Return [X, Y] of the center of cell containing provided text 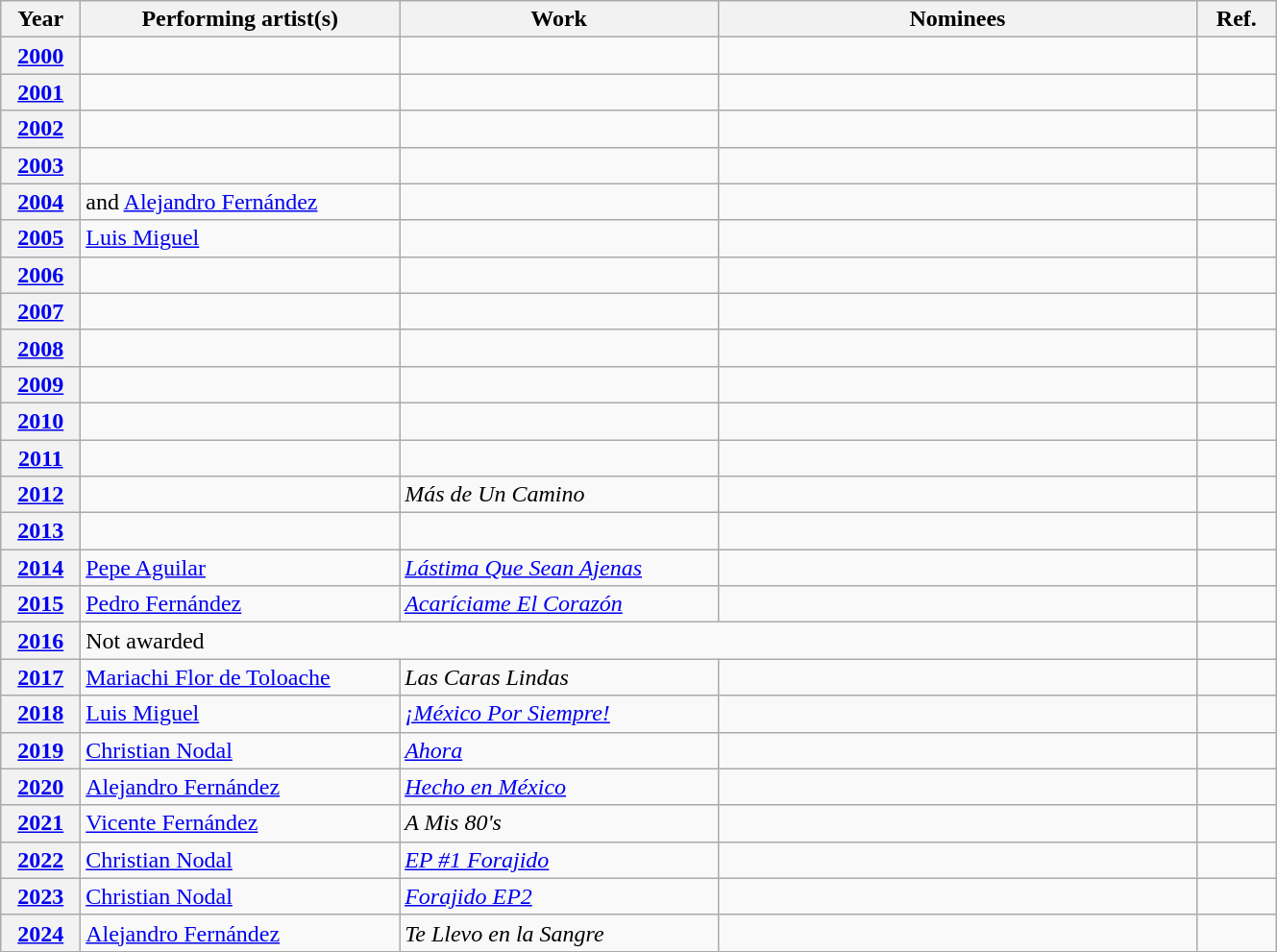
2000 [40, 56]
2023 [40, 896]
EP #1 Forajido [559, 860]
Ref. [1236, 19]
2019 [40, 750]
Lástima Que Sean Ajenas [559, 568]
Not awarded [639, 641]
Pepe Aguilar [240, 568]
2001 [40, 92]
Forajido EP2 [559, 896]
2018 [40, 714]
2012 [40, 495]
2006 [40, 275]
Las Caras Lindas [559, 677]
2002 [40, 129]
Pedro Fernández [240, 604]
Vicente Fernández [240, 823]
2020 [40, 787]
2004 [40, 202]
Work [559, 19]
2003 [40, 165]
2014 [40, 568]
Hecho en México [559, 787]
2021 [40, 823]
Performing artist(s) [240, 19]
Year [40, 19]
2016 [40, 641]
2024 [40, 933]
2009 [40, 384]
2011 [40, 458]
Te Llevo en la Sangre [559, 933]
2017 [40, 677]
2005 [40, 238]
Mariachi Flor de Toloache [240, 677]
2010 [40, 421]
¡México Por Siempre! [559, 714]
Acaríciame El Corazón [559, 604]
and Alejandro Fernández [240, 202]
2008 [40, 348]
Nominees [958, 19]
2022 [40, 860]
2007 [40, 311]
Ahora [559, 750]
Más de Un Camino [559, 495]
A Mis 80's [559, 823]
2013 [40, 531]
2015 [40, 604]
